Return the [X, Y] coordinate for the center point of the cell that contains the specified text.  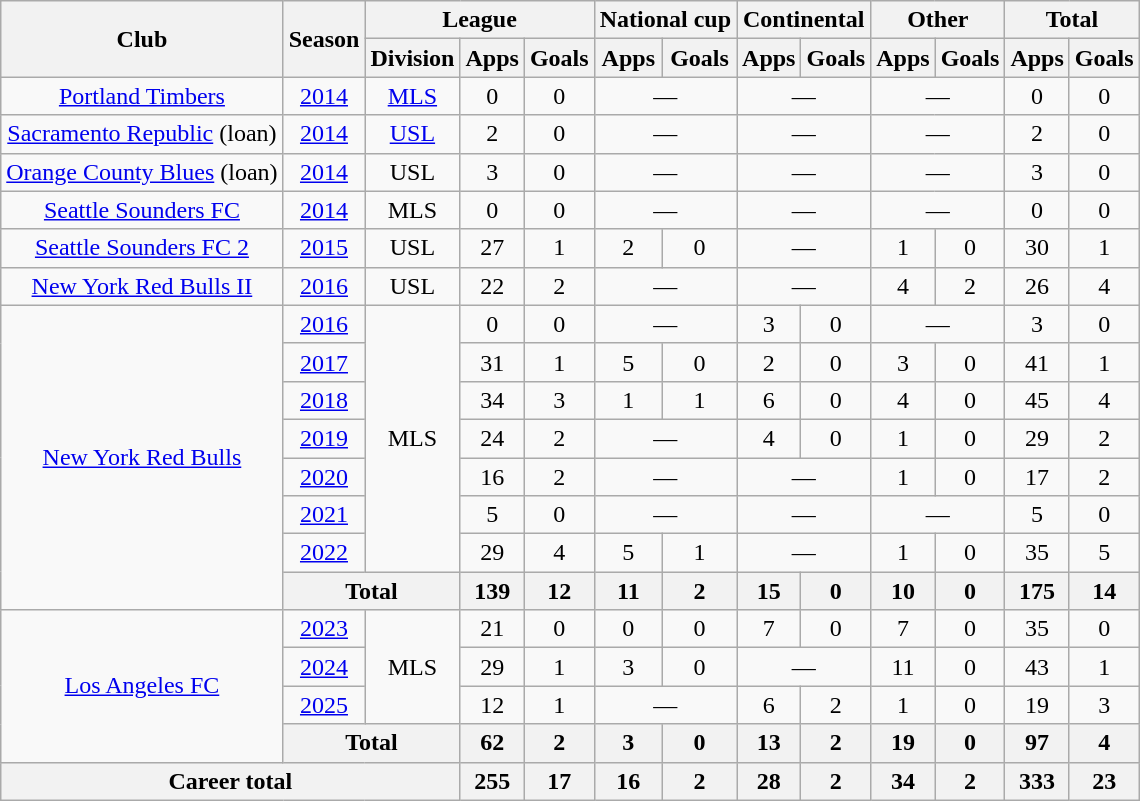
10 [903, 591]
31 [492, 362]
22 [492, 286]
Division [412, 58]
2022 [324, 553]
2023 [324, 629]
Club [142, 39]
Season [324, 39]
Seattle Sounders FC 2 [142, 248]
Career total [230, 781]
2020 [324, 477]
62 [492, 743]
97 [1037, 743]
139 [492, 591]
14 [1104, 591]
Continental [804, 20]
255 [492, 781]
43 [1037, 667]
175 [1037, 591]
Other [938, 20]
Orange County Blues (loan) [142, 172]
2018 [324, 400]
Los Angeles FC [142, 686]
2025 [324, 705]
13 [769, 743]
333 [1037, 781]
2024 [324, 667]
30 [1037, 248]
45 [1037, 400]
National cup [665, 20]
2019 [324, 438]
28 [769, 781]
League [480, 20]
27 [492, 248]
New York Red Bulls [142, 457]
24 [492, 438]
Sacramento Republic (loan) [142, 134]
New York Red Bulls II [142, 286]
41 [1037, 362]
2015 [324, 248]
21 [492, 629]
Portland Timbers [142, 96]
2017 [324, 362]
Seattle Sounders FC [142, 210]
15 [769, 591]
2021 [324, 515]
23 [1104, 781]
26 [1037, 286]
